Identify which cell holds the provided text, then report its (x, y) central coordinate. 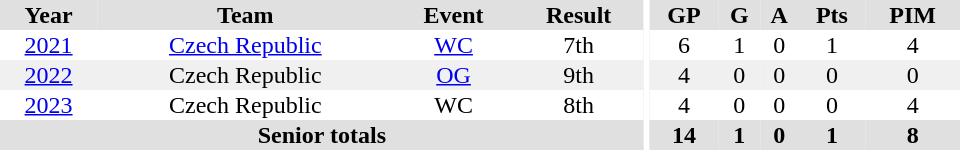
7th (579, 45)
OG (454, 75)
PIM (912, 15)
GP (684, 15)
2022 (48, 75)
Team (245, 15)
Senior totals (322, 135)
2021 (48, 45)
A (780, 15)
G (740, 15)
8 (912, 135)
9th (579, 75)
Result (579, 15)
2023 (48, 105)
8th (579, 105)
14 (684, 135)
Event (454, 15)
6 (684, 45)
Pts (832, 15)
Year (48, 15)
